Return [x, y] of the center of cell containing provided text 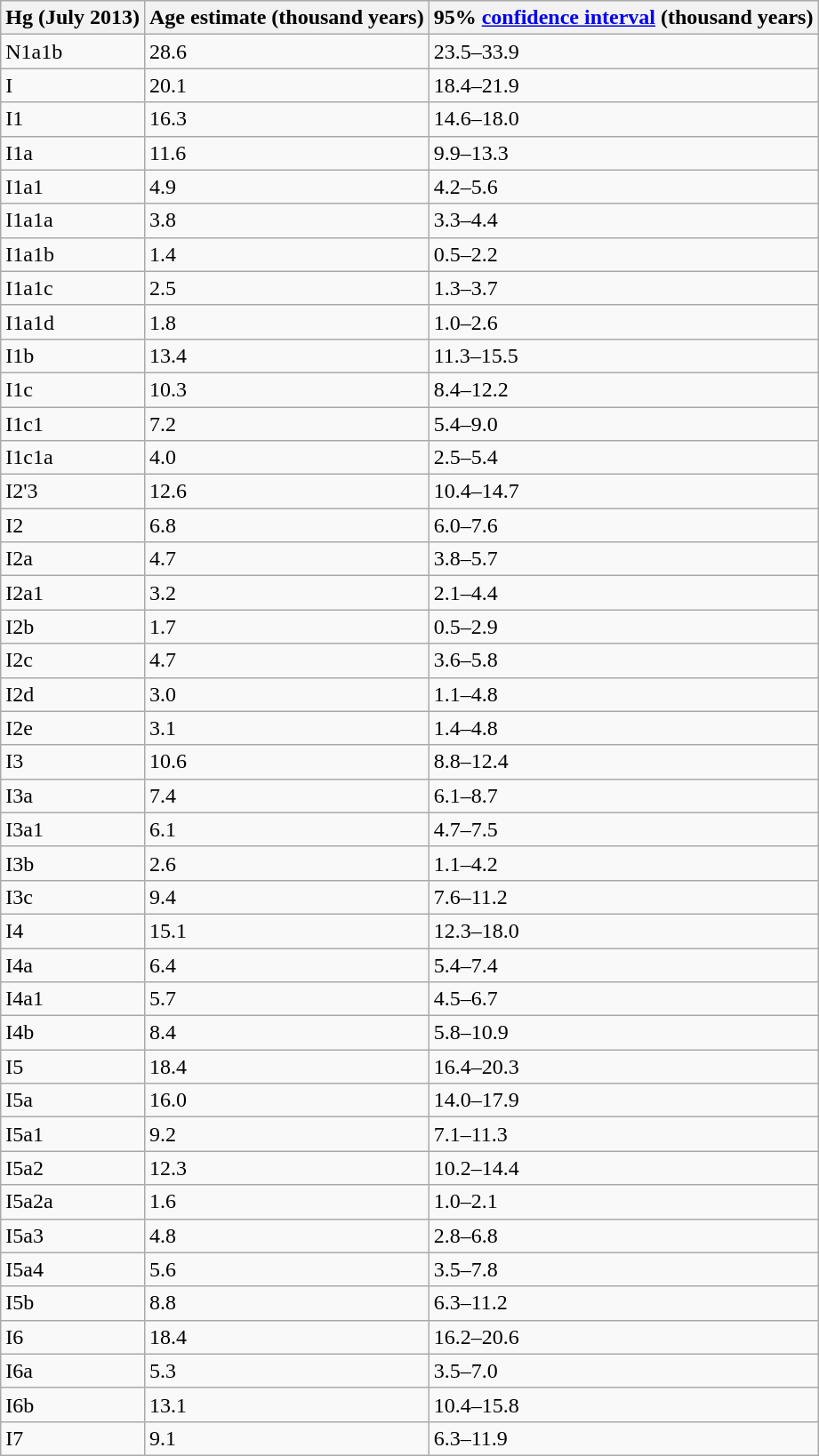
5.3 [286, 1371]
I1a [73, 153]
I1 [73, 119]
2.5–5.4 [623, 458]
I1a1a [73, 220]
6.1 [286, 829]
3.5–7.8 [623, 1269]
5.4–7.4 [623, 964]
10.3 [286, 389]
16.2–20.6 [623, 1337]
I4 [73, 931]
23.5–33.9 [623, 52]
I1a1c [73, 288]
12.3–18.0 [623, 931]
4.2–5.6 [623, 187]
9.1 [286, 1438]
I5a3 [73, 1236]
4.9 [286, 187]
10.4–14.7 [623, 492]
1.3–3.7 [623, 288]
3.8–5.7 [623, 559]
3.1 [286, 728]
I4a [73, 964]
6.8 [286, 525]
I2'3 [73, 492]
I1c [73, 389]
Hg (July 2013) [73, 18]
12.3 [286, 1168]
6.3–11.9 [623, 1438]
I6 [73, 1337]
I5b [73, 1303]
11.6 [286, 153]
8.8 [286, 1303]
I5a2 [73, 1168]
I1a1d [73, 322]
I5a [73, 1100]
1.0–2.6 [623, 322]
I1c1 [73, 424]
2.6 [286, 863]
I2 [73, 525]
4.8 [286, 1236]
5.7 [286, 999]
I3 [73, 762]
I7 [73, 1438]
1.4 [286, 254]
7.2 [286, 424]
I1a1 [73, 187]
I5a1 [73, 1134]
3.3–4.4 [623, 220]
1.4–4.8 [623, 728]
5.8–10.9 [623, 1033]
2.5 [286, 288]
5.6 [286, 1269]
I4a1 [73, 999]
I1a1b [73, 254]
I2b [73, 627]
6.3–11.2 [623, 1303]
8.4 [286, 1033]
0.5–2.2 [623, 254]
15.1 [286, 931]
1.7 [286, 627]
I3c [73, 897]
7.6–11.2 [623, 897]
5.4–9.0 [623, 424]
12.6 [286, 492]
16.0 [286, 1100]
6.1–8.7 [623, 796]
11.3–15.5 [623, 356]
14.6–18.0 [623, 119]
7.4 [286, 796]
I [73, 85]
I2c [73, 660]
1.1–4.2 [623, 863]
I5a2a [73, 1202]
I6a [73, 1371]
3.6–5.8 [623, 660]
9.2 [286, 1134]
3.0 [286, 694]
13.4 [286, 356]
2.8–6.8 [623, 1236]
13.1 [286, 1404]
4.7–7.5 [623, 829]
I1c1a [73, 458]
I4b [73, 1033]
1.6 [286, 1202]
1.0–2.1 [623, 1202]
95% confidence interval (thousand years) [623, 18]
8.8–12.4 [623, 762]
I1b [73, 356]
I6b [73, 1404]
4.0 [286, 458]
18.4–21.9 [623, 85]
14.0–17.9 [623, 1100]
10.2–14.4 [623, 1168]
I3b [73, 863]
I2a1 [73, 593]
N1a1b [73, 52]
0.5–2.9 [623, 627]
10.4–15.8 [623, 1404]
3.8 [286, 220]
I2e [73, 728]
Age estimate (thousand years) [286, 18]
6.0–7.6 [623, 525]
I5a4 [73, 1269]
4.5–6.7 [623, 999]
I2d [73, 694]
20.1 [286, 85]
1.8 [286, 322]
I5 [73, 1067]
28.6 [286, 52]
9.9–13.3 [623, 153]
I3a1 [73, 829]
I3a [73, 796]
1.1–4.8 [623, 694]
10.6 [286, 762]
3.5–7.0 [623, 1371]
16.3 [286, 119]
8.4–12.2 [623, 389]
2.1–4.4 [623, 593]
9.4 [286, 897]
I2a [73, 559]
7.1–11.3 [623, 1134]
16.4–20.3 [623, 1067]
6.4 [286, 964]
3.2 [286, 593]
